Search for the cell housing the specified text and yield its [X, Y] center coordinate. 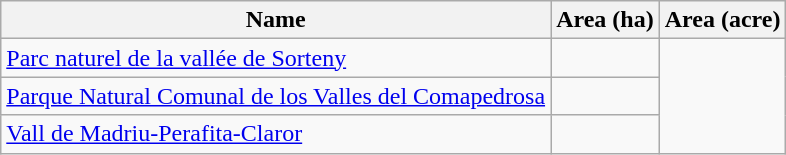
Vall de Madriu-Perafita-Claror [276, 134]
Parque Natural Comunal de los Valles del Comapedrosa [276, 96]
Area (ha) [606, 20]
Parc naturel de la vallée de Sorteny [276, 58]
Area (acre) [722, 20]
Name [276, 20]
